Scan for the cell matching the given text and deliver its (X, Y) coordinate at center. 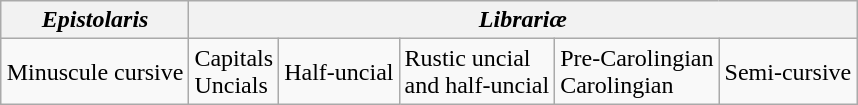
Pre-CarolingianCarolingian (637, 72)
Semi-cursive (788, 72)
Epistolaris (95, 20)
Librariæ (523, 20)
Rustic uncialand half-uncial (477, 72)
Half-uncial (339, 72)
CapitalsUncials (234, 72)
Minuscule cursive (95, 72)
